Extract the [x, y] coordinate from the center of the cell holding the provided text.  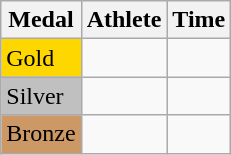
Time [199, 20]
Gold [41, 58]
Athlete [124, 20]
Silver [41, 96]
Medal [41, 20]
Bronze [41, 134]
